Scan for the cell matching the given text and deliver its (X, Y) coordinate at center. 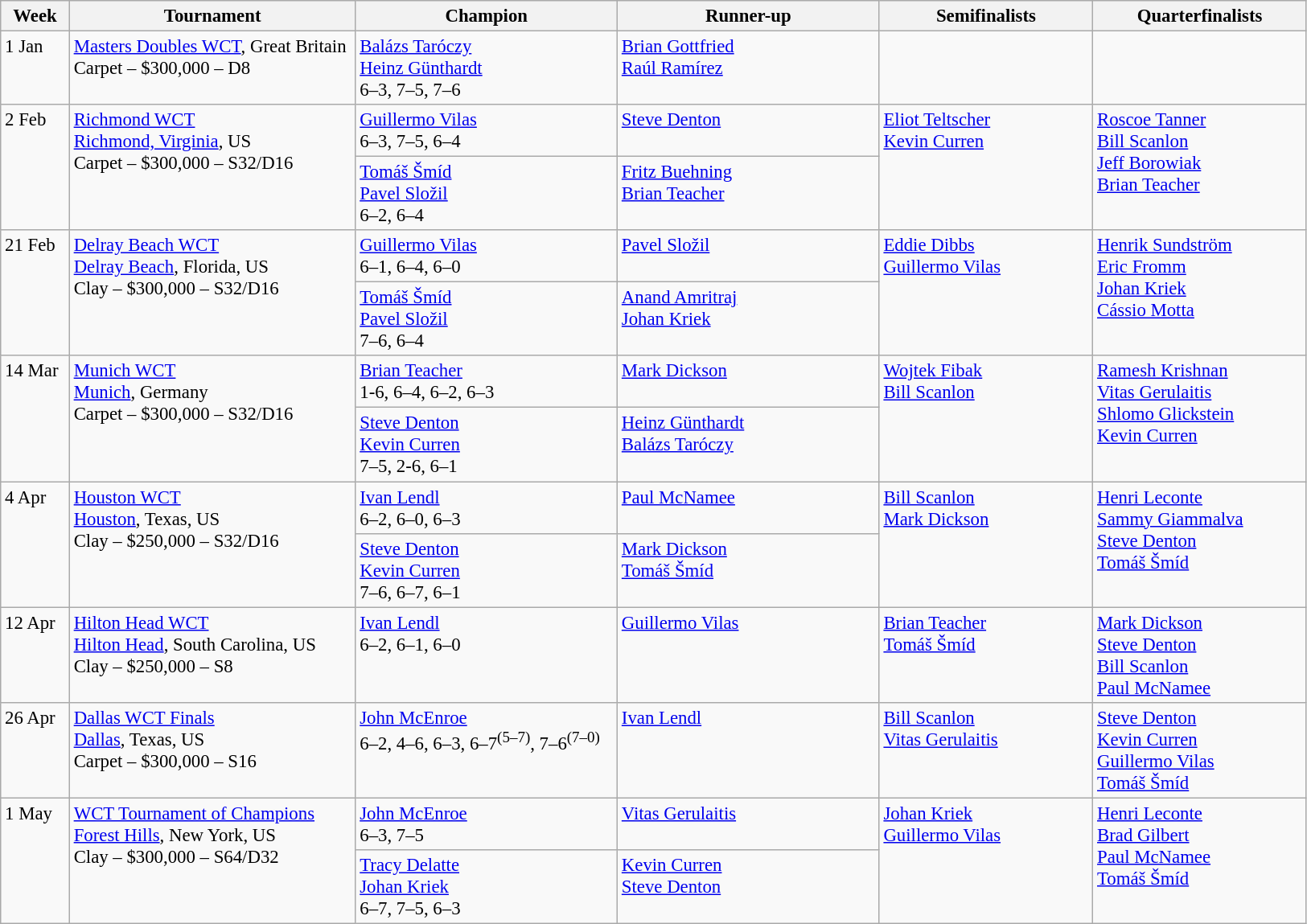
Tracy Delatte Johan Kriek 6–7, 7–5, 6–3 (487, 887)
14 Mar (35, 418)
Munich WCT Munich, Germany Carpet – $300,000 – S32/D16 (212, 418)
Guillermo Vilas (749, 655)
Runner-up (749, 16)
Roscoe Tanner Bill Scanlon Jeff Borowiak Brian Teacher (1200, 167)
WCT Tournament of Champions Forest Hills, New York, US Clay – $300,000 – S64/D32 (212, 860)
Tomáš Šmíd Pavel Složil 6–2, 6–4 (487, 194)
Ivan Lendl (749, 749)
Balázs Taróczy Heinz Günthardt 6–3, 7–5, 7–6 (487, 68)
Kevin Curren Steve Denton (749, 887)
1 May (35, 860)
Richmond WCT Richmond, Virginia, US Carpet – $300,000 – S32/D16 (212, 167)
Heinz Günthardt Balázs Taróczy (749, 445)
26 Apr (35, 749)
Week (35, 16)
John McEnroe 6–3, 7–5 (487, 823)
Johan Kriek Guillermo Vilas (986, 860)
Houston WCT Houston, Texas, US Clay – $250,000 – S32/D16 (212, 544)
Wojtek Fibak Bill Scanlon (986, 418)
Vitas Gerulaitis (749, 823)
Steve Denton Kevin Curren Guillermo Vilas Tomáš Šmíd (1200, 749)
Fritz Buehning Brian Teacher (749, 194)
Champion (487, 16)
Tomáš Šmíd Pavel Složil 7–6, 6–4 (487, 319)
Henri Leconte Brad Gilbert Paul McNamee Tomáš Šmíd (1200, 860)
Ivan Lendl 6–2, 6–1, 6–0 (487, 655)
Mark Dickson Tomáš Šmíd (749, 570)
1 Jan (35, 68)
Quarterfinalists (1200, 16)
Brian Gottfried Raúl Ramírez (749, 68)
Ivan Lendl 6–2, 6–0, 6–3 (487, 508)
Paul McNamee (749, 508)
Steve Denton (749, 130)
Guillermo Vilas 6–3, 7–5, 6–4 (487, 130)
Steve Denton Kevin Curren 7–5, 2-6, 6–1 (487, 445)
21 Feb (35, 293)
Hilton Head WCT Hilton Head, South Carolina, US Clay – $250,000 – S8 (212, 655)
Delray Beach WCT Delray Beach, Florida, US Clay – $300,000 – S32/D16 (212, 293)
Steve Denton Kevin Curren 7–6, 6–7, 6–1 (487, 570)
Masters Doubles WCT, Great Britain Carpet – $300,000 – D8 (212, 68)
Guillermo Vilas 6–1, 6–4, 6–0 (487, 256)
Eddie Dibbs Guillermo Vilas (986, 293)
Pavel Složil (749, 256)
2 Feb (35, 167)
Bill Scanlon Mark Dickson (986, 544)
Brian Teacher Tomáš Šmíd (986, 655)
12 Apr (35, 655)
Tournament (212, 16)
Dallas WCT Finals Dallas, Texas, US Carpet – $300,000 – S16 (212, 749)
Henri Leconte Sammy Giammalva Steve Denton Tomáš Šmíd (1200, 544)
John McEnroe 6–2, 4–6, 6–3, 6–7(5–7), 7–6(7–0) (487, 749)
Brian Teacher 1-6, 6–4, 6–2, 6–3 (487, 381)
Henrik Sundström Eric Fromm Johan Kriek Cássio Motta (1200, 293)
Mark Dickson Steve Denton Bill Scanlon Paul McNamee (1200, 655)
Bill Scanlon Vitas Gerulaitis (986, 749)
Eliot Teltscher Kevin Curren (986, 167)
Mark Dickson (749, 381)
4 Apr (35, 544)
Semifinalists (986, 16)
Anand Amritraj Johan Kriek (749, 319)
Ramesh Krishnan Vitas Gerulaitis Shlomo Glickstein Kevin Curren (1200, 418)
